Identify which cell holds the provided text, then report its [x, y] central coordinate. 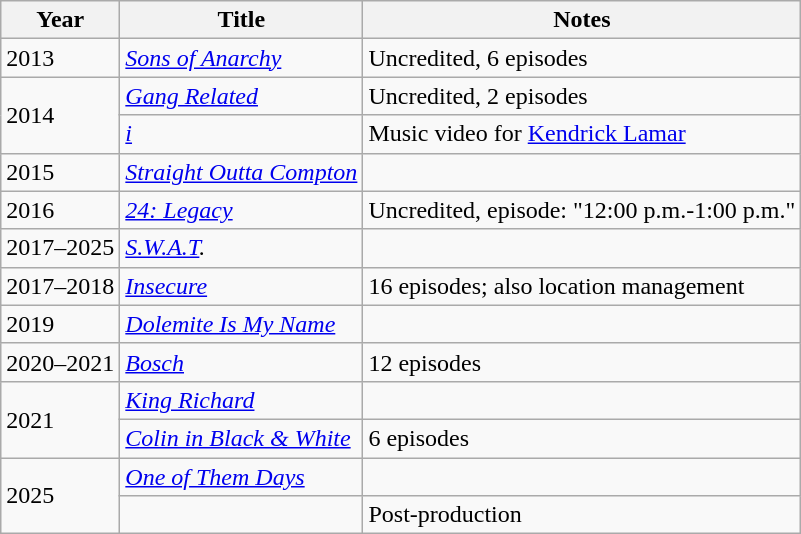
Sons of Anarchy [242, 58]
Dolemite Is My Name [242, 324]
Insecure [242, 286]
Uncredited, 6 episodes [582, 58]
One of Them Days [242, 477]
2013 [60, 58]
Title [242, 20]
Music video for Kendrick Lamar [582, 134]
6 episodes [582, 438]
16 episodes; also location management [582, 286]
2019 [60, 324]
King Richard [242, 400]
i [242, 134]
2025 [60, 496]
Notes [582, 20]
Uncredited, 2 episodes [582, 96]
Post-production [582, 515]
2015 [60, 172]
12 episodes [582, 362]
2016 [60, 210]
Bosch [242, 362]
2020–2021 [60, 362]
Straight Outta Compton [242, 172]
24: Legacy [242, 210]
2021 [60, 419]
2014 [60, 115]
2017–2018 [60, 286]
S.W.A.T. [242, 248]
Colin in Black & White [242, 438]
Uncredited, episode: "12:00 p.m.-1:00 p.m." [582, 210]
Year [60, 20]
Gang Related [242, 96]
2017–2025 [60, 248]
